Return the (X, Y) coordinate for the center point of the cell that contains the specified text.  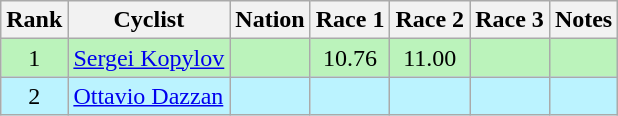
Race 3 (510, 20)
Cyclist (149, 20)
10.76 (350, 58)
1 (34, 58)
Race 1 (350, 20)
Sergei Kopylov (149, 58)
Notes (583, 20)
11.00 (430, 58)
Ottavio Dazzan (149, 96)
Rank (34, 20)
Race 2 (430, 20)
2 (34, 96)
Nation (270, 20)
